Pinpoint the cell where the given text exists, returning its [X, Y] midpoint coordinate. 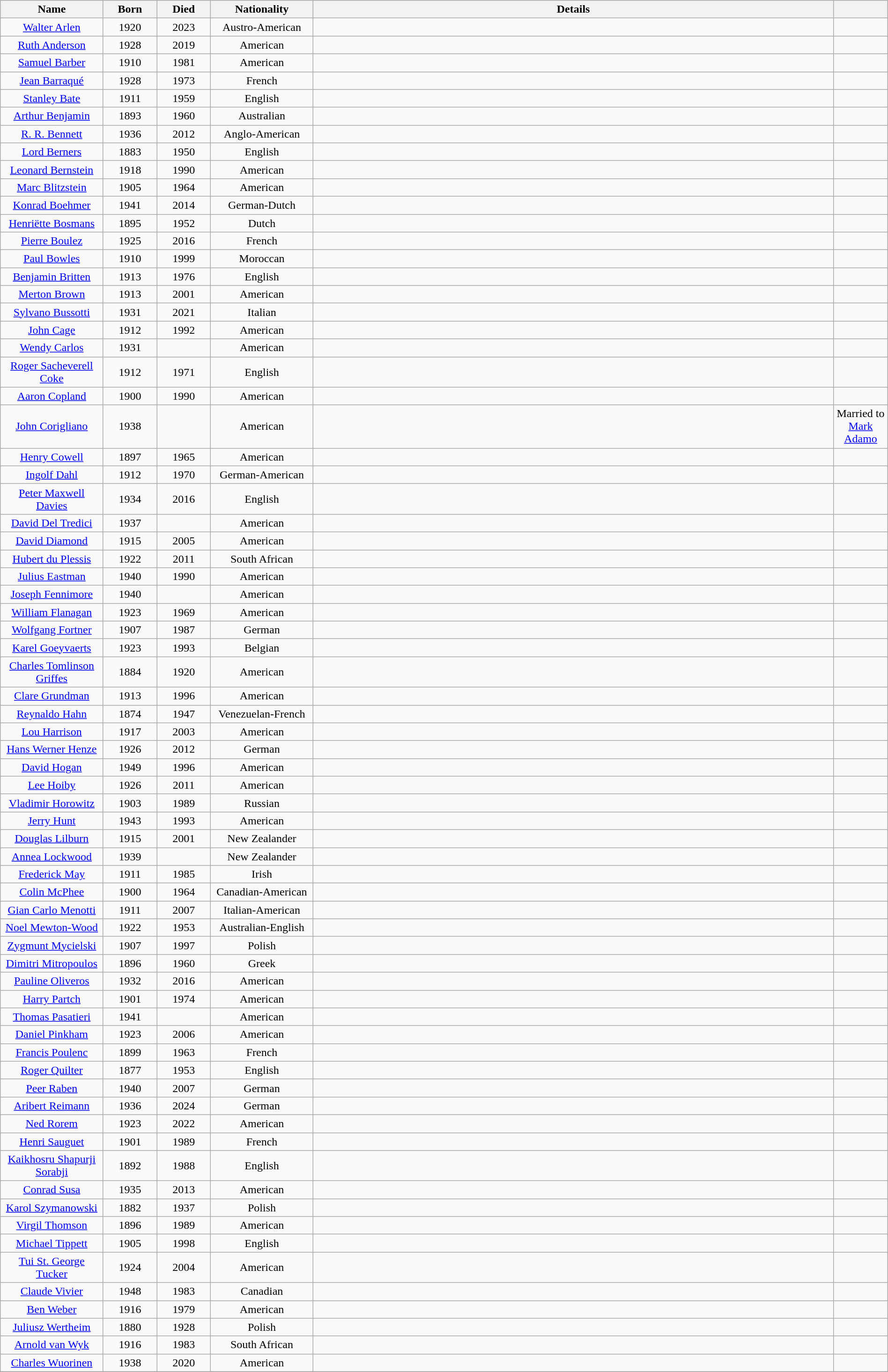
Zygmunt Mycielski [52, 946]
1932 [130, 981]
Colin McPhee [52, 892]
Kaikhosru Shapurji Sorabji [52, 1166]
Henry Cowell [52, 457]
Ned Rorem [52, 1123]
1943 [130, 821]
John Corigliano [52, 426]
Julius Eastman [52, 577]
Arthur Benjamin [52, 116]
Peter Maxwell Davies [52, 499]
Anglo-American [262, 134]
Austro-American [262, 27]
Clare Grundman [52, 696]
Hubert du Plessis [52, 558]
Married to Mark Adamo [861, 426]
1899 [130, 1052]
William Flanagan [52, 612]
Italian [262, 312]
Lee Hoiby [52, 785]
David Hogan [52, 767]
Irish [262, 874]
Ingolf Dahl [52, 475]
1924 [130, 1268]
1884 [130, 672]
1883 [130, 152]
Reynaldo Hahn [52, 714]
Nationality [262, 9]
1874 [130, 714]
2005 [184, 541]
1969 [184, 612]
Samuel Barber [52, 63]
1988 [184, 1166]
2023 [184, 27]
Venezuelan-French [262, 714]
Australian-English [262, 928]
Russian [262, 803]
1893 [130, 116]
Jean Barraqué [52, 81]
Michael Tippett [52, 1243]
1997 [184, 946]
Details [573, 9]
Canadian [262, 1291]
David Diamond [52, 541]
2020 [184, 1363]
1918 [130, 169]
1934 [130, 499]
German-Dutch [262, 205]
John Cage [52, 330]
Daniel Pinkham [52, 1035]
Douglas Lilburn [52, 838]
Sylvano Bussotti [52, 312]
Benjamin Britten [52, 277]
Tui St. George Tucker [52, 1268]
Arnold van Wyk [52, 1345]
1939 [130, 856]
Merton Brown [52, 294]
Juliusz Wertheim [52, 1327]
Virgil Thomson [52, 1225]
Leonard Bernstein [52, 169]
Karel Goeyvaerts [52, 648]
Pauline Oliveros [52, 981]
1880 [130, 1327]
1948 [130, 1291]
1976 [184, 277]
Conrad Susa [52, 1190]
1935 [130, 1190]
Walter Arlen [52, 27]
Jerry Hunt [52, 821]
1998 [184, 1243]
2021 [184, 312]
1974 [184, 999]
Ruth Anderson [52, 45]
1895 [130, 223]
Henri Sauguet [52, 1142]
Annea Lockwood [52, 856]
Died [184, 9]
1992 [184, 330]
Belgian [262, 648]
1925 [130, 241]
Italian-American [262, 910]
Lou Harrison [52, 732]
2004 [184, 1268]
R. R. Bennett [52, 134]
Dimitri Mitropoulos [52, 963]
Gian Carlo Menotti [52, 910]
1970 [184, 475]
2006 [184, 1035]
Francis Poulenc [52, 1052]
1947 [184, 714]
Noel Mewton-Wood [52, 928]
Canadian-American [262, 892]
1903 [130, 803]
1952 [184, 223]
Stanley Bate [52, 98]
1877 [130, 1070]
2019 [184, 45]
1965 [184, 457]
Born [130, 9]
Konrad Boehmer [52, 205]
1892 [130, 1166]
2014 [184, 205]
Charles Wuorinen [52, 1363]
Wendy Carlos [52, 348]
Paul Bowles [52, 259]
Harry Partch [52, 999]
Henriëtte Bosmans [52, 223]
Karol Szymanowski [52, 1208]
Dutch [262, 223]
1963 [184, 1052]
1981 [184, 63]
Marc Blitzstein [52, 187]
Greek [262, 963]
1985 [184, 874]
Roger Sacheverell Coke [52, 372]
2003 [184, 732]
1987 [184, 630]
Wolfgang Fortner [52, 630]
Lord Berners [52, 152]
Thomas Pasatieri [52, 1017]
Claude Vivier [52, 1291]
Moroccan [262, 259]
German-American [262, 475]
2022 [184, 1123]
1897 [130, 457]
Aribert Reimann [52, 1106]
Peer Raben [52, 1088]
Frederick May [52, 874]
Vladimir Horowitz [52, 803]
1949 [130, 767]
2013 [184, 1190]
1973 [184, 81]
David Del Tredici [52, 523]
1959 [184, 98]
1917 [130, 732]
Hans Werner Henze [52, 749]
Roger Quilter [52, 1070]
Pierre Boulez [52, 241]
Joseph Fennimore [52, 594]
Charles Tomlinson Griffes [52, 672]
1971 [184, 372]
Australian [262, 116]
1882 [130, 1208]
1979 [184, 1309]
Ben Weber [52, 1309]
Name [52, 9]
2024 [184, 1106]
1950 [184, 152]
1999 [184, 259]
Aaron Copland [52, 396]
